Provide the (x, y) coordinate of the cell's center where the given text is located.  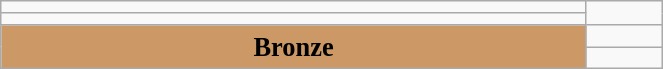
Bronze (294, 46)
